Detect which cell encompasses the target text, then output its (x, y) center coordinate. 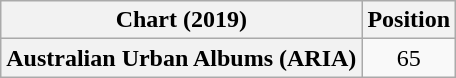
Position (409, 20)
Chart (2019) (182, 20)
65 (409, 58)
Australian Urban Albums (ARIA) (182, 58)
